Identify which cell holds the provided text, then report its (x, y) central coordinate. 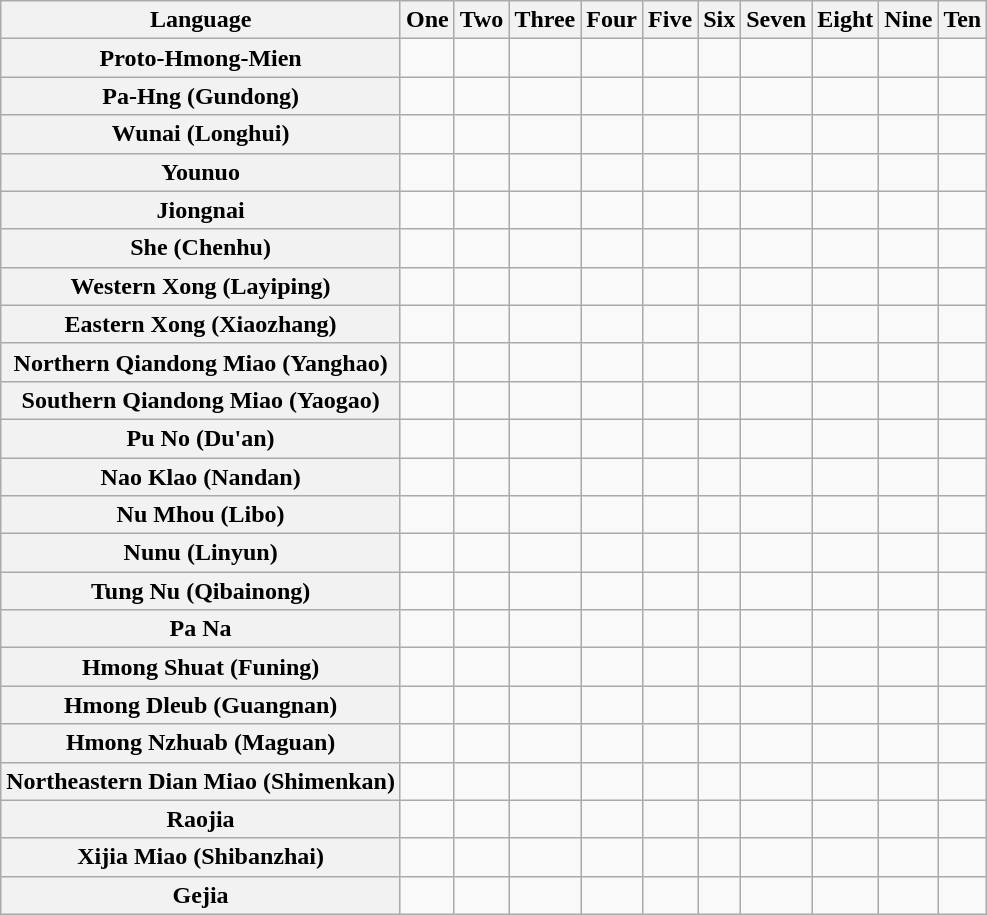
Eight (846, 20)
Western Xong (Layiping) (201, 286)
Younuo (201, 172)
Nao Klao (Nandan) (201, 477)
Pa Na (201, 629)
Hmong Dleub (Guangnan) (201, 705)
Jiongnai (201, 210)
Seven (776, 20)
Gejia (201, 895)
Six (720, 20)
Eastern Xong (Xiaozhang) (201, 324)
Two (482, 20)
Wunai (Longhui) (201, 134)
Hmong Nzhuab (Maguan) (201, 743)
One (427, 20)
Proto-Hmong-Mien (201, 58)
Pu No (Du'an) (201, 438)
Nu Mhou (Libo) (201, 515)
Ten (962, 20)
Hmong Shuat (Funing) (201, 667)
Raojia (201, 819)
Northern Qiandong Miao (Yanghao) (201, 362)
Tung Nu (Qibainong) (201, 591)
Pa-Hng (Gundong) (201, 96)
Northeastern Dian Miao (Shimenkan) (201, 781)
Three (545, 20)
She (Chenhu) (201, 248)
Southern Qiandong Miao (Yaogao) (201, 400)
Four (612, 20)
Language (201, 20)
Nunu (Linyun) (201, 553)
Xijia Miao (Shibanzhai) (201, 857)
Five (670, 20)
Nine (908, 20)
